For the text-containing cell, return its midpoint in (x, y) coordinate format. 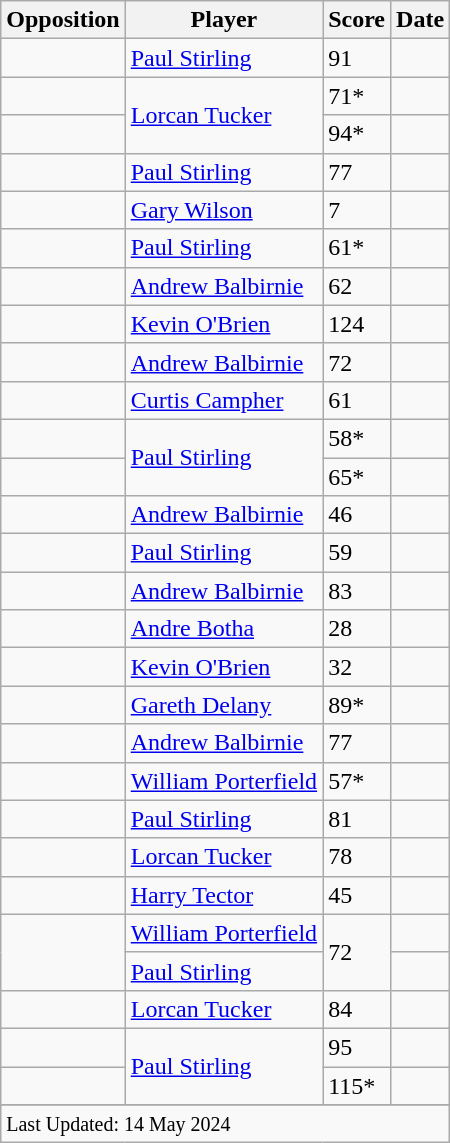
59 (357, 553)
Score (357, 20)
28 (357, 629)
78 (357, 857)
32 (357, 667)
7 (357, 210)
83 (357, 591)
61* (357, 248)
94* (357, 134)
115* (357, 1085)
84 (357, 1009)
Andre Botha (224, 629)
Date (420, 20)
57* (357, 781)
89* (357, 705)
95 (357, 1047)
Harry Tector (224, 895)
58* (357, 438)
62 (357, 286)
124 (357, 324)
Player (224, 20)
Curtis Campher (224, 400)
91 (357, 58)
Gary Wilson (224, 210)
61 (357, 400)
46 (357, 515)
Gareth Delany (224, 705)
Last Updated: 14 May 2024 (226, 1124)
Opposition (63, 20)
65* (357, 477)
71* (357, 96)
81 (357, 819)
45 (357, 895)
